Extract the [X, Y] coordinate from the center of the cell holding the provided text.  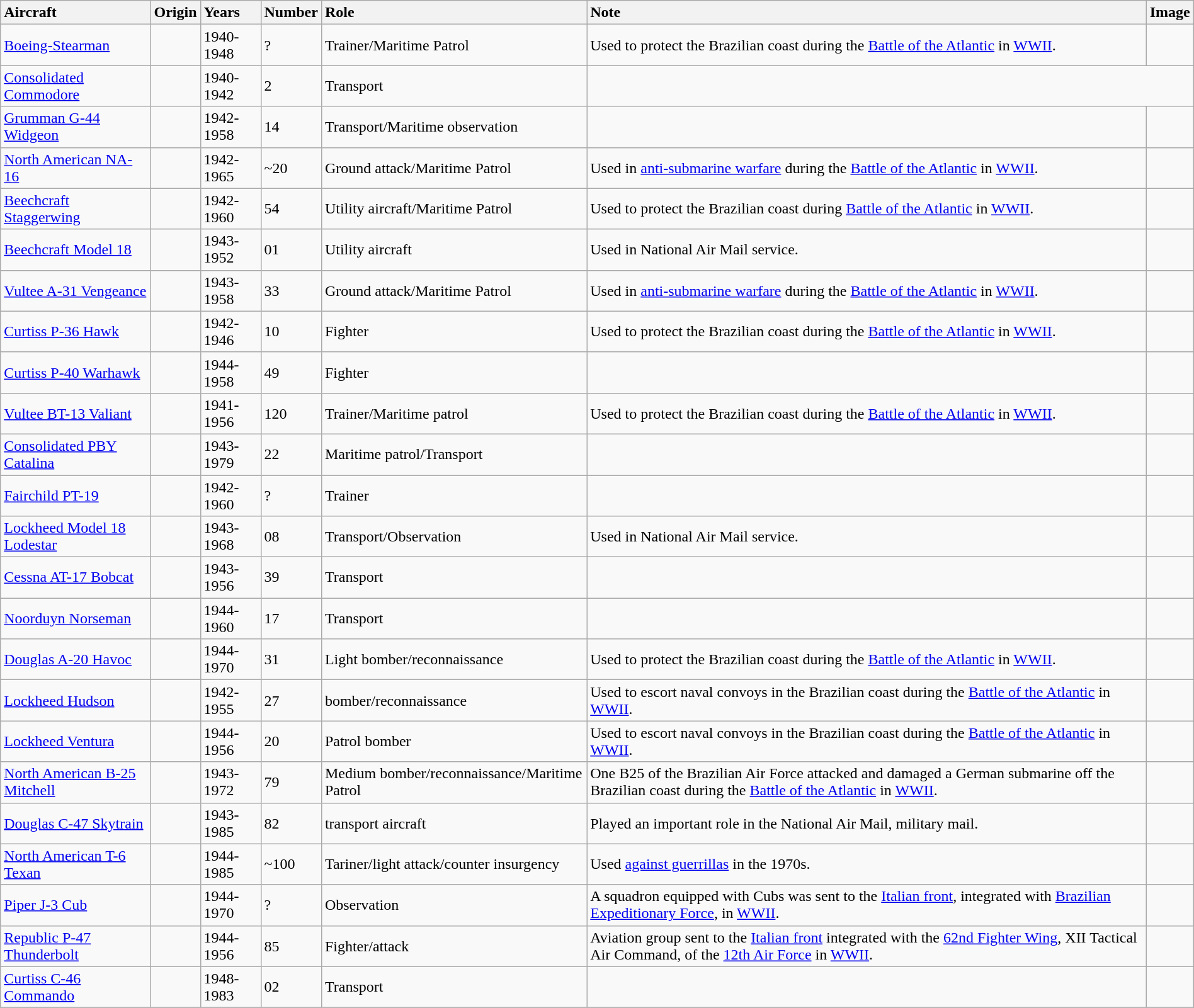
Cessna AT-17 Bobcat [76, 578]
Curtiss P-40 Warhawk [76, 373]
1948-1983 [230, 987]
Aircraft [76, 13]
Beechcraft Model 18 [76, 249]
Trainer/Maritime Patrol [453, 45]
Beechcraft Staggerwing [76, 209]
Boeing-Stearman [76, 45]
Image [1170, 13]
Lockheed Hudson [76, 700]
14 [291, 127]
39 [291, 578]
bomber/reconnaissance [453, 700]
Utility aircraft/Maritime Patrol [453, 209]
Curtiss P-36 Hawk [76, 331]
1943-1952 [230, 249]
Years [230, 13]
31 [291, 660]
Douglas A-20 Havoc [76, 660]
North American NA-16 [76, 167]
Used to protect the Brazilian coast during Battle of the Atlantic in WWII. [867, 209]
1940-1942 [230, 86]
Transport/Maritime observation [453, 127]
Trainer/Maritime patrol [453, 413]
Observation [453, 905]
17 [291, 618]
1942-1965 [230, 167]
1942-1946 [230, 331]
Patrol bomber [453, 742]
27 [291, 700]
85 [291, 946]
transport aircraft [453, 824]
Medium bomber/reconnaissance/Maritime Patrol [453, 782]
North American B-25 Mitchell [76, 782]
79 [291, 782]
Note [867, 13]
Noorduyn Norseman [76, 618]
Role [453, 13]
Maritime patrol/Transport [453, 455]
1943-1956 [230, 578]
~100 [291, 864]
02 [291, 987]
Transport/Observation [453, 536]
Curtiss C-46 Commando [76, 987]
82 [291, 824]
Used against guerrillas in the 1970s. [867, 864]
Vultee BT-13 Valiant [76, 413]
Utility aircraft [453, 249]
1942-1958 [230, 127]
120 [291, 413]
Fairchild PT-19 [76, 495]
1943-1985 [230, 824]
Fighter/attack [453, 946]
1944-1958 [230, 373]
22 [291, 455]
10 [291, 331]
1944-1985 [230, 864]
1942-1955 [230, 700]
Trainer [453, 495]
~20 [291, 167]
Piper J-3 Cub [76, 905]
Douglas C-47 Skytrain [76, 824]
33 [291, 291]
01 [291, 249]
Republic P-47 Thunderbolt [76, 946]
54 [291, 209]
Number [291, 13]
Played an important role in the National Air Mail, military mail. [867, 824]
Vultee A-31 Vengeance [76, 291]
1944-1960 [230, 618]
1943-1979 [230, 455]
20 [291, 742]
2 [291, 86]
1940-1948 [230, 45]
49 [291, 373]
1941-1956 [230, 413]
Aviation group sent to the Italian front integrated with the 62nd Fighter Wing, XII Tactical Air Command, of the 12th Air Force in WWII. [867, 946]
1943-1972 [230, 782]
08 [291, 536]
Tariner/light attack/counter insurgency [453, 864]
Light bomber/reconnaissance [453, 660]
Grumman G-44 Widgeon [76, 127]
A squadron equipped with Cubs was sent to the Italian front, integrated with Brazilian Expeditionary Force, in WWII. [867, 905]
Consolidated Commodore [76, 86]
1943-1968 [230, 536]
Origin [175, 13]
Lockheed Model 18 Lodestar [76, 536]
Consolidated PBY Catalina [76, 455]
1943-1958 [230, 291]
North American T-6 Texan [76, 864]
Lockheed Ventura [76, 742]
One B25 of the Brazilian Air Force attacked and damaged a German submarine off the Brazilian coast during the Battle of the Atlantic in WWII. [867, 782]
